Provide the [x, y] coordinate of the cell's center where the given text is located.  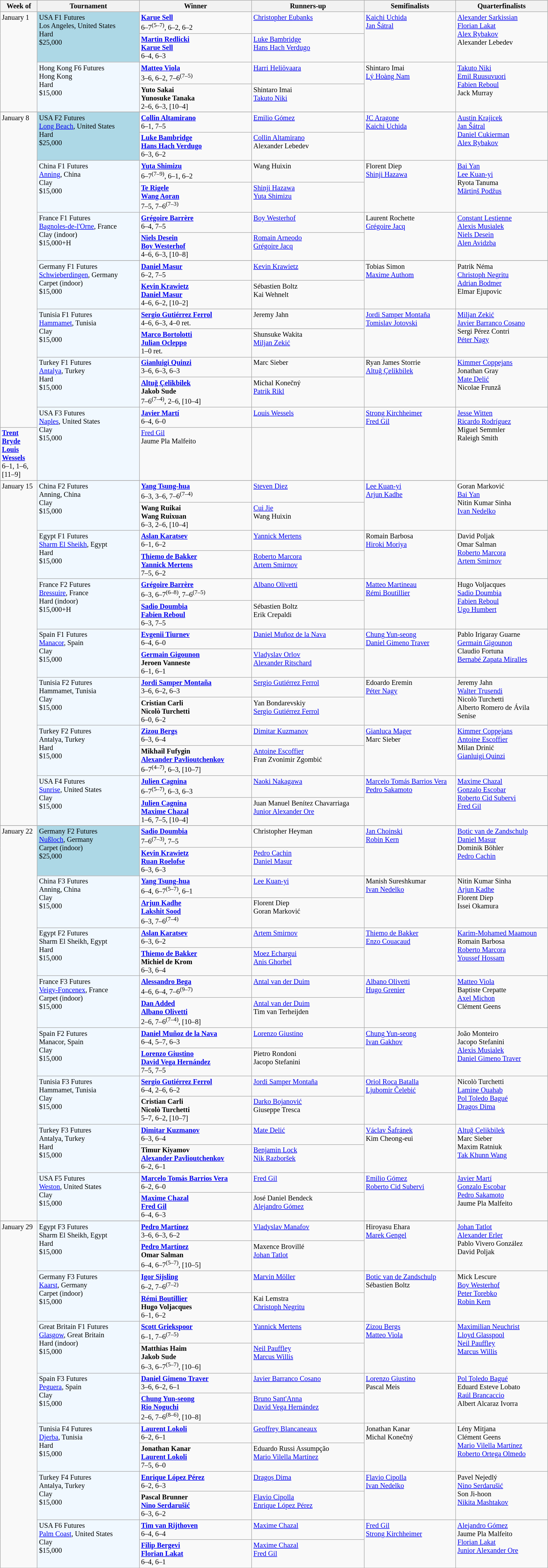
Pedro Martínez Omar Salman 6–4, 6–7(5–7), [10–5] [196, 1256]
Scott Griekspoor 6–1, 7–6(7–5) [196, 1332]
Flavio Cipolla Ivan Nedelko [410, 1495]
Niels Desein Boy Westerhof 4–6, 6–3, [10–8] [196, 246]
Tournament [89, 6]
Albano Olivetti Hugo Grenier [410, 1002]
Rémi Boutillier Hugo Voljacques 6–1, 6–2 [196, 1307]
Kimmer Coppejans Jonathan Gray Mate Delić Nicolae Frunză [502, 382]
Tunisia F1 FuturesHammamet, Tunisia Clay $15,000 [89, 333]
Shunsuke Wakita Miljan Zekić [308, 343]
Winner [196, 6]
Te Rigele Wang Aoran 7–5, 7–6(7–3) [196, 197]
Lény Mitjana Clément Geens Mario Vilella Martínez Roberto Ortega Olmedo [502, 1447]
Emilio Gómez Roberto Cid Subervi [410, 1197]
Daniel Masur 6–2, 7–5 [196, 271]
Austin Krajicek Jan Šátral Daniel Cukierman Alex Rybakov [502, 136]
Shinji Hazawa Yuta Shimizu [308, 197]
Maxime Chazal Fred Gil 6–4, 6–3 [196, 1207]
Matteo Viola 3–6, 6–2, 7–6(7–5) [196, 73]
Karue Sell 6–7(5–7), 6–2, 6–2 [196, 23]
Antal van der Duim [308, 987]
Harri Heliövaara [308, 73]
Week of [19, 6]
Jordi Samper Montaña Tomislav Jotovski [410, 333]
Collin Altamirano Alexander Lebedev [308, 146]
Kevin Krawietz Ruan Roelofse 6–3, 6–3 [196, 862]
Lee Kuan-yi Arjun Kadhe [410, 505]
Michal Konečný Patrik Rikl [308, 392]
Matteo Martineau Rémi Boutillier [410, 604]
USA F3 FuturesNaples, United States Clay $15,000 [89, 443]
Naoki Nakagawa [308, 786]
Emilio Gómez [308, 122]
Oriol Roca Batalla Ljubomir Čelebić [410, 1100]
David Poljak Omar Salman Roberto Marcora Artem Smirnov [502, 554]
Lorenzo Giustino Pascal Meis [410, 1398]
USA F6 FuturesPalm Coast, United States Clay $15,000 [89, 1544]
Spain F3 FuturesPeguera, Spain Clay $15,000 [89, 1398]
France F1 FuturesBagnoles-de-l'Orne, France Clay (indoor) $15,000+H [89, 236]
Dimitar Kuzmanov [308, 735]
Jan Choinski Robin Kern [410, 851]
Sergio Gutiérrez Ferrol [308, 687]
Roberto Marcora Artem Smirnov [308, 565]
Altuğ Çelikbilek Jakob Sude 7–6(7–4), 2–6, [10–4] [196, 392]
Artem Smirnov [308, 937]
Pavel Nejedlý Nino Serdarušić Son Ji-hoon Nikita Mashtakov [502, 1495]
USA F4 FuturesSunrise, United States Clay $15,000 [89, 800]
Mate Delić [308, 1134]
Daniel Muñoz de la Nava [308, 639]
Mick Lescure Boy Westerhof Peter Torebko Robin Kern [502, 1296]
Wang Huixin [308, 171]
Yuto Sakai Yunosuke Tanaka 2–6, 6–3, [10–4] [196, 98]
Maxime Chazal [308, 1530]
Benjamin Lock Nik Razboršek [308, 1159]
Sergio Gutiérrez Ferrol 6–4, 2–6, 6–2 [196, 1086]
Egypt F2 FuturesSharm El Sheikh, Egypt Hard $15,000 [89, 951]
Collin Altamirano 6–1, 7–5 [196, 122]
Maxime Chazal Fred Gil [308, 1554]
Lorenzo Giustino [308, 1038]
Takuto Niki Emil Ruusuvuori Fabien Reboul Jack Murray [502, 87]
Botic van de Zandschulp Sébastien Boltz [410, 1296]
Egypt F3 FuturesSharm El Sheikh, Egypt Hard $15,000 [89, 1246]
Louis Wessels [308, 417]
China F2 FuturesAnning, China Clay $15,000 [89, 505]
Mikhail Fufygin Alexander Pavlioutchenkov 6–7(4–7), 6–3, [10–7] [196, 760]
Fred Gil [308, 1182]
Romain Arneodo Grégoire Jacq [308, 246]
Marvin Möller [308, 1282]
Aslan Karatsev 6–1, 6–2 [196, 540]
Igor Sijsling 6–2, 7–6(7–2) [196, 1282]
Chung Yun-seong Ivan Gakhov [410, 1052]
Jordi Samper Montaña [308, 1086]
Jonathan Kanar Laurent Lokoli 7–5, 6–0 [196, 1457]
Javier Barranco Cosano [308, 1383]
Bai Yan Lee Kuan-yi Ryota Tanuma Mārtiņš Podžus [502, 186]
Zizou Bergs 6–3, 6–4 [196, 735]
Fred Gil Jaume Pla Malfeito [196, 454]
Kaichi Uchida Jan Šátral [410, 37]
Aslan Karatsev 6–3, 6–2 [196, 937]
Thiemo de Bakker Enzo Couacaud [410, 951]
Daniel Muñoz de la Nava 6–4, 5–7, 6–3 [196, 1038]
Germany F3 FuturesKaarst, Germany Carpet (indoor) $15,000 [89, 1296]
Eduardo Russi Assumpção Mario Vilella Martínez [308, 1457]
January 29 [19, 1394]
Boy Westerhof [308, 222]
Alejandro Gómez Jaume Pla Malfeito Florian Lakat Junior Alexander Ore [502, 1544]
Martin Redlicki Karue Sell 6–4, 6–3 [196, 48]
France F3 FuturesVeigy-Foncenex, France Carpet (indoor) $15,000 [89, 1002]
Chung Yun-seong Daniel Gimeno Traver [410, 653]
Trent Bryde Louis Wessels 6–1, 1–6, [11–9] [19, 454]
Dan Added Albano Olivetti 2–6, 7–6(7–4), [10–8] [196, 1012]
Yan Bondarevskiy Sergio Gutiérrez Ferrol [308, 711]
January 15 [19, 653]
Pietro Rondoni Jacopo Stefanini [308, 1062]
Tunisia F3 FuturesHammamet, Tunisia Clay $15,000 [89, 1100]
Daniel Gimeno Traver 3–6, 6–2, 6–1 [196, 1383]
Lee Kuan-yi [308, 886]
Kevin Krawietz Daniel Masur 4–6, 6–2, [10–2] [196, 294]
Yang Tsung-hua 6–3, 3–6, 7–6(7–4) [196, 491]
Geoffrey Blancaneaux [308, 1433]
Spain F2 FuturesManacor, Spain Clay $15,000 [89, 1052]
Turkey F1 FuturesAntalya, Turkey Hard $15,000 [89, 382]
Marc Sieber [308, 367]
Flavio Cipolla Enrique López Pérez [308, 1505]
Christopher Heyman [308, 836]
Laurent Rochette Grégoire Jacq [410, 236]
Florent Diep Goran Marković [308, 913]
Hiroyasu Ehara Marek Gengel [410, 1246]
Pablo Irigaray Guarne Germain Gigounon Claudio Fortuna Bernabé Zapata Miralles [502, 653]
Julien Cagnina Maxime Chazal 1–6, 7–5, [10–4] [196, 811]
Kimmer Coppejans Antoine Escoffier Milan Drinić Gianluigi Quinzi [502, 750]
Yuta Shimizu 6–7(7–9), 6–1, 6–2 [196, 171]
Sergio Gutiérrez Ferrol 4–6, 6–3, 4–0 ret. [196, 319]
Shintaro Imai Takuto Niki [308, 98]
Antal van der Duim Tim van Terheijden [308, 1012]
Maximilian Neuchrist Lloyd Glasspool Neil Pauffley Marcus Willis [502, 1347]
Tunisia F4 FuturesDjerba, Tunisia Hard $15,000 [89, 1447]
Pol Toledo Bagué Eduard Esteve Lobato Raúl Brancaccio Albert Alcaraz Ivorra [502, 1398]
Gianluigi Quinzi 3–6, 6–3, 6–3 [196, 367]
Sébastien Boltz Kai Wehnelt [308, 294]
Turkey F4 FuturesAntalya, Turkey Clay $15,000 [89, 1495]
Turkey F2 FuturesAntalya, Turkey Hard $15,000 [89, 750]
Constant Lestienne Alexis Musialek Niels Desein Alen Avidzba [502, 236]
Hugo Voljacques Sadio Doumbia Fabien Reboul Ugo Humbert [502, 604]
Johan Tatlot Alexander Erler Pablo Vivero González David Poljak [502, 1246]
Pedro Cachin Daniel Masur [308, 862]
Semifinalists [410, 6]
Miljan Zekić Javier Barranco Cosano Sergi Pérez Contri Péter Nagy [502, 333]
Arjun Kadhe Lakshit Sood 6–3, 7–6(7–4) [196, 913]
Marcelo Tomás Barrios Vera Pedro Sakamoto [410, 800]
January 8 [19, 270]
Hong Kong F6 FuturesHong Kong Hard $15,000 [89, 87]
Dragoș Dima [308, 1481]
Kai Lemstra Christoph Negritu [308, 1307]
Julien Cagnina 6–7(5–7), 6–3, 6–3 [196, 786]
Ryan James Storrie Altuğ Çelikbilek [410, 382]
Patrik Néma Christoph Negritu Adrian Bodmer Elmar Ejupovic [502, 285]
Cui Jie Wang Huixin [308, 516]
Spain F1 FuturesManacor, Spain Clay $15,000 [89, 653]
Matteo Viola Baptiste Crepatte Axel Michon Clément Geens [502, 1002]
Germany F2 FuturesNußloch, Germany Carpet (indoor) $25,000 [89, 851]
Germain Gigounon Jeroen Vanneste 6–1, 6–1 [196, 663]
Botic van de Zandschulp Daniel Masur Dominik Böhler Pedro Cachin [502, 851]
Tim van Rijthoven 6–4, 6–4 [196, 1530]
Grégoire Barrère 6–3, 6–7(6–8), 7–6(7–5) [196, 590]
Goran Marković Bai Yan Nitin Kumar Sinha Ivan Nedelko [502, 505]
Tunisia F2 FuturesHammamet, Tunisia Clay $15,000 [89, 701]
Nicolò Turchetti Lamine Ouahab Pol Toledo Bagué Dragoș Dima [502, 1100]
Moez Echargui Anis Ghorbel [308, 962]
Juan Manuel Benítez Chavarriaga Junior Alexander Ore [308, 811]
Pascal Brunner Nino Serdarušić 6–3, 6–2 [196, 1505]
Kevin Krawietz [308, 271]
Laurent Lokoli 6–2, 6–1 [196, 1433]
USA F2 FuturesLong Beach, United States Hard $25,000 [89, 136]
Chung Yun-seong Rio Noguchi 2–6, 7–6(8–6), [10–8] [196, 1408]
Jeremy Jahn [308, 319]
JC Aragone Kaichi Uchida [410, 136]
João Monteiro Jacopo Stefanini Alexis Musialek Daniel Gimeno Traver [502, 1052]
Luke Bambridge Hans Hach Verdugo [308, 48]
Maxence Brovillé Johan Tatlot [308, 1256]
Matthias Haim Jakob Sude 6–3, 6–7(5–7), [10–6] [196, 1358]
Runners-up [308, 6]
Pedro Martínez 3–6, 6–3, 6–2 [196, 1231]
Florent Diep Shinji Hazawa [410, 186]
Germany F1 FuturesSchwieberdingen, Germany Carpet (indoor) $15,000 [89, 285]
January 22 [19, 1023]
Bruno Sant'Anna David Vega Hernández [308, 1408]
Sébastien Boltz Erik Crepaldi [308, 615]
Steven Diez [308, 491]
José Daniel Bendeck Alejandro Gómez [308, 1207]
Nitin Kumar Sinha Arjun Kadhe Florent Diep Issei Okamura [502, 901]
China F3 FuturesAnning, China Clay $15,000 [89, 901]
Altuğ Çelikbilek Marc Sieber Maxim Ratniuk Tak Khunn Wang [502, 1148]
Grégoire Barrère 6–4, 7–5 [196, 222]
Jonathan Kanar Michal Konečný [410, 1447]
Lorenzo Giustino David Vega Hernández 7–5, 7–5 [196, 1062]
Dimitar Kuzmanov 6–3, 6–4 [196, 1134]
Jeremy Jahn Walter Trusendi Nicolò Turchetti Alberto Romero de Ávila Senise [502, 701]
Evgenii Tiurnev 6–4, 6–0 [196, 639]
Timur Kiyamov Alexander Pavlioutchenkov 6–2, 6–1 [196, 1159]
Karim-Mohamed Maamoun Romain Barbosa Roberto Marcora Youssef Hossam [502, 951]
Wang Ruikai Wang Ruixuan 6–3, 2–6, [10–4] [196, 516]
Jesse Witten Ricardo Rodríguez Miguel Semmler Raleigh Smith [502, 443]
Antoine Escoffier Fran Zvonimir Zgombić [308, 760]
Edoardo Eremin Péter Nagy [410, 701]
Romain Barbosa Hiroki Moriya [410, 554]
Javier Martí Gonzalo Escobar Pedro Sakamoto Jaume Pla Malfeito [502, 1197]
Egypt F1 FuturesSharm El Sheikh, Egypt Hard $15,000 [89, 554]
Alexander Sarkissian Florian Lakat Alex Rybakov Alexander Lebedev [502, 37]
Vladyslav Manafov [308, 1231]
Jordi Samper Montaña 3–6, 6–2, 6–3 [196, 687]
Thiemo de Bakker Michiel de Krom 6–3, 6–4 [196, 962]
Turkey F3 FuturesAntalya, Turkey Hard $15,000 [89, 1148]
Thiemo de Bakker Yannick Mertens 7–5, 6–2 [196, 565]
France F2 FuturesBressuire, France Hard (indoor) $15,000+H [89, 604]
China F1 FuturesAnning, China Clay $15,000 [89, 186]
Václav Šafránek Kim Cheong-eui [410, 1148]
Fred Gil Strong Kirchheimer [410, 1544]
Tobias Simon Maxime Authom [410, 285]
Manish Sureshkumar Ivan Nedelko [410, 901]
Christopher Eubanks [308, 23]
Filip Bergevi Florian Lakat 6–4, 6–1 [196, 1554]
Shintaro Imai Lý Hoàng Nam [410, 87]
Gianluca Mager Marc Sieber [410, 750]
Marco Bortolotti Julian Ocleppo 1–0 ret. [196, 343]
Javier Martí 6–4, 6–0 [196, 417]
Quarterfinalists [502, 6]
Luke Bambridge Hans Hach Verdugo 6–3, 6–2 [196, 146]
Darko Bojanović Giuseppe Tresca [308, 1110]
Albano Olivetti [308, 590]
Maxime Chazal Gonzalo Escobar Roberto Cid Subervi Fred Gil [502, 800]
Marcelo Tomás Barrios Vera 6–2, 6–0 [196, 1182]
USA F1 FuturesLos Angeles, United States Hard $25,000 [89, 37]
Vladyslav Orlov Alexander Ritschard [308, 663]
Yang Tsung-hua 6–4, 6–7(5–7), 6–1 [196, 886]
Sadio Doumbia 7–6(7–3), 7–5 [196, 836]
Sadio Doumbia Fabien Reboul 6–3, 7–5 [196, 615]
Zizou Bergs Matteo Viola [410, 1347]
Neil Pauffley Marcus Willis [308, 1358]
January 1 [19, 62]
Strong Kirchheimer Fred Gil [410, 443]
Cristian Carli Nicolò Turchetti 6–0, 6–2 [196, 711]
Cristian Carli Nicolò Turchetti 5–7, 6–2, [10–7] [196, 1110]
Great Britain F1 FuturesGlasgow, Great Britain Hard (indoor) $15,000 [89, 1347]
USA F5 FuturesWeston, United States Clay $15,000 [89, 1197]
Enrique López Pérez 6–2, 6–3 [196, 1481]
Alessandro Bega 4–6, 6–4, 7–6(9–7) [196, 987]
